Return the (x, y) coordinate for the center point of the cell that contains the specified text.  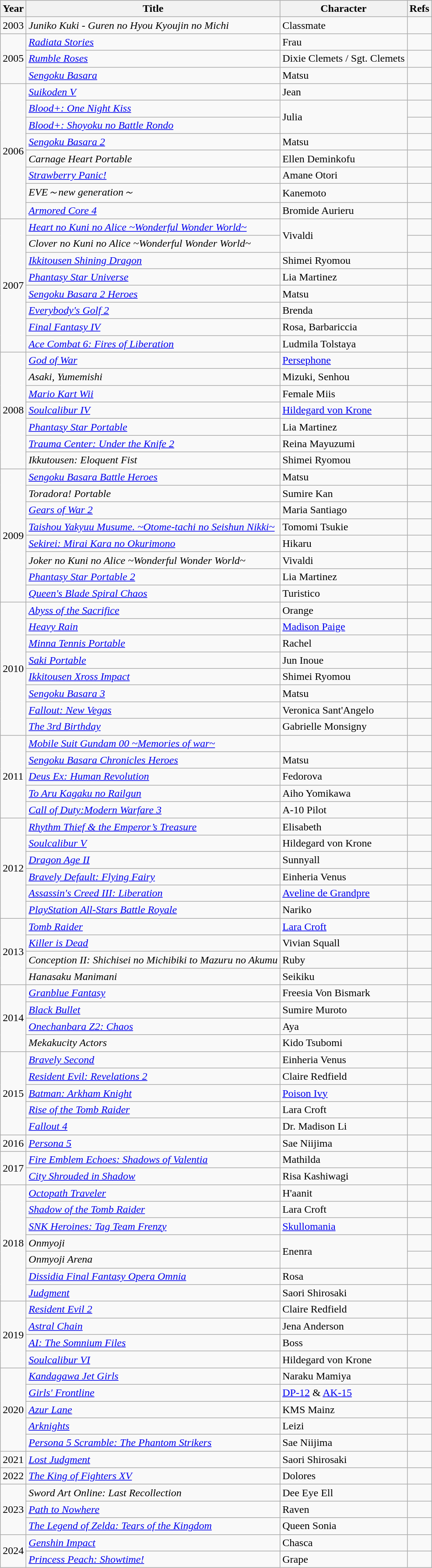
Maria Santiago (344, 510)
Armored Core 4 (153, 210)
Tomomi Tsukie (344, 527)
Sumire Muroto (344, 1010)
Fire Emblem Echoes: Shadows of Valentia (153, 1160)
Sengoku Basara 3 (153, 693)
Sengoku Basara (153, 75)
Chasca (344, 1543)
Year (13, 9)
Heart no Kuni no Alice ~Wonderful Wonder World~ (153, 227)
2014 (13, 1018)
Tomb Raider (153, 927)
Rosa, Barbariccia (344, 327)
Joker no Kuni no Alice ~Wonderful Wonder World~ (153, 560)
Juniko Kuki - Guren no Hyou Kyoujin no Michi (153, 25)
Dolores (344, 1476)
2015 (13, 1093)
Title (153, 9)
Kido Tsubomi (344, 1043)
Jena Anderson (344, 1326)
H'aanit (344, 1193)
Heavy Rain (153, 627)
Rise of the Tomb Raider (153, 1109)
Turistico (344, 593)
Minna Tennis Portable (153, 644)
Kanemoto (344, 192)
Astral Chain (153, 1326)
EVE～new generation～ (153, 192)
Mekakucity Actors (153, 1043)
2011 (13, 777)
2005 (13, 59)
Suikoden V (153, 92)
2016 (13, 1143)
Soulcalibur IV (153, 410)
Dr. Madison Li (344, 1126)
Dee Eye Ell (344, 1493)
Abyss of the Sacrifice (153, 610)
Genshin Impact (153, 1543)
Phantasy Star Portable 2 (153, 577)
A-10 Pilot (344, 810)
Call of Duty:Modern Warfare 3 (153, 810)
Bravely Second (153, 1060)
2018 (13, 1243)
2020 (13, 1409)
Resident Evil 2 (153, 1309)
Killer is Dead (153, 943)
Freesia Von Bismark (344, 993)
Fallout 4 (153, 1126)
Taishou Yakyuu Musume. ~Otome-tachi no Seishun Nikki~ (153, 527)
Veronica Sant'Angelo (344, 710)
Soulcalibur VI (153, 1359)
2009 (13, 535)
Carnage Heart Portable (153, 158)
Dragon Age II (153, 860)
Granblue Fantasy (153, 993)
Toradora! Portable (153, 493)
Girls' Frontline (153, 1393)
Blood+: Shoyoku no Battle Rondo (153, 125)
Refs (419, 9)
Princess Peach: Showtime! (153, 1559)
Brenda (344, 310)
Fallout: New Vegas (153, 710)
Enenra (344, 1251)
Final Fantasy IV (153, 327)
Radiata Stories (153, 42)
Persephone (344, 360)
Jun Inoue (344, 660)
Female Miis (344, 394)
2021 (13, 1459)
Strawberry Panic! (153, 175)
Gabrielle Monsigny (344, 727)
Skullomania (344, 1226)
Mizuki, Senhou (344, 377)
Black Bullet (153, 1010)
Ikkitousen Xross Impact (153, 677)
Persona 5 Scramble: The Phantom Strikers (153, 1443)
Asaki, Yumemishi (153, 377)
The 3rd Birthday (153, 727)
2003 (13, 25)
Sekirei: Mirai Kara no Okurimono (153, 543)
Rachel (344, 644)
Poison Ivy (344, 1093)
The Legend of Zelda: Tears of the Kingdom (153, 1526)
Hikaru (344, 543)
Phantasy Star Portable (153, 427)
Hanasaku Manimani (153, 976)
Bromide Aurieru (344, 210)
Boss (344, 1343)
God of War (153, 360)
Shadow of the Tomb Raider (153, 1210)
Azur Lane (153, 1409)
Ikkutousen: Eloquent Fist (153, 460)
Batman: Arkham Knight (153, 1093)
2012 (13, 868)
Seikiku (344, 976)
2010 (13, 668)
2017 (13, 1168)
Orange (344, 610)
Raven (344, 1509)
Mobile Suit Gundam 00 ~Memories of war~ (153, 743)
Ace Combat 6: Fires of Liberation (153, 343)
Nariko (344, 910)
Sengoku Basara 2 Heroes (153, 294)
Ikkitousen Shining Dragon (153, 260)
Elisabeth (344, 826)
2019 (13, 1334)
City Shrouded in Shadow (153, 1176)
Classmate (344, 25)
2013 (13, 952)
Sengoku Basara Chronicles Heroes (153, 760)
Lost Judgment (153, 1459)
PlayStation All-Stars Battle Royale (153, 910)
Path to Nowhere (153, 1509)
2008 (13, 410)
Naraku Mamiya (344, 1376)
Saki Portable (153, 660)
Dissidia Final Fantasy Opera Omnia (153, 1276)
Mario Kart Wii (153, 394)
Gears of War 2 (153, 510)
Sengoku Basara Battle Heroes (153, 477)
2022 (13, 1476)
The King of Fighters XV (153, 1476)
Trauma Center: Under the Knife 2 (153, 444)
Aveline de Grandpre (344, 893)
Madison Paige (344, 627)
DP-12 & AK-15 (344, 1393)
Onmyoji Arena (153, 1260)
Frau (344, 42)
Onmyoji (153, 1243)
Arknights (153, 1426)
Rhythm Thief & the Emperor’s Treasure (153, 826)
Blood+: One Night Kiss (153, 108)
Conception II: Shichisei no Michibiki to Mazuru no Akumu (153, 960)
Soulcalibur V (153, 843)
Octopath Traveler (153, 1193)
Fedorova (344, 777)
Leizi (344, 1426)
Clover no Kuni no Alice ~Wonderful Wonder World~ (153, 244)
2024 (13, 1551)
Sumire Kan (344, 493)
Dixie Clemets / Sgt. Clemets (344, 59)
Julia (344, 117)
Mathilda (344, 1160)
Persona 5 (153, 1143)
Character (344, 9)
Ludmila Tolstaya (344, 343)
Kandagawa Jet Girls (153, 1376)
AI: The Somnium Files (153, 1343)
Grape (344, 1559)
Bravely Default: Flying Fairy (153, 876)
Sunnyall (344, 860)
Phantasy Star Universe (153, 277)
Queen's Blade Spiral Chaos (153, 593)
Sword Art Online: Last Recollection (153, 1493)
Vivian Squall (344, 943)
2007 (13, 285)
Everybody's Golf 2 (153, 310)
Risa Kashiwagi (344, 1176)
Rumble Roses (153, 59)
Aiho Yomikawa (344, 793)
Ruby (344, 960)
Aya (344, 1026)
Resident Evil: Revelations 2 (153, 1076)
Deus Ex: Human Revolution (153, 777)
Jean (344, 92)
To Aru Kagaku no Railgun (153, 793)
Amane Otori (344, 175)
Sengoku Basara 2 (153, 142)
KMS Mainz (344, 1409)
Assassin's Creed III: Liberation (153, 893)
Rosa (344, 1276)
SNK Heroines: Tag Team Frenzy (153, 1226)
2006 (13, 151)
Reina Mayuzumi (344, 444)
Onechanbara Z2: Chaos (153, 1026)
Ellen Deminkofu (344, 158)
2023 (13, 1509)
Queen Sonia (344, 1526)
Judgment (153, 1293)
